For the text-containing cell, return its midpoint in (x, y) coordinate format. 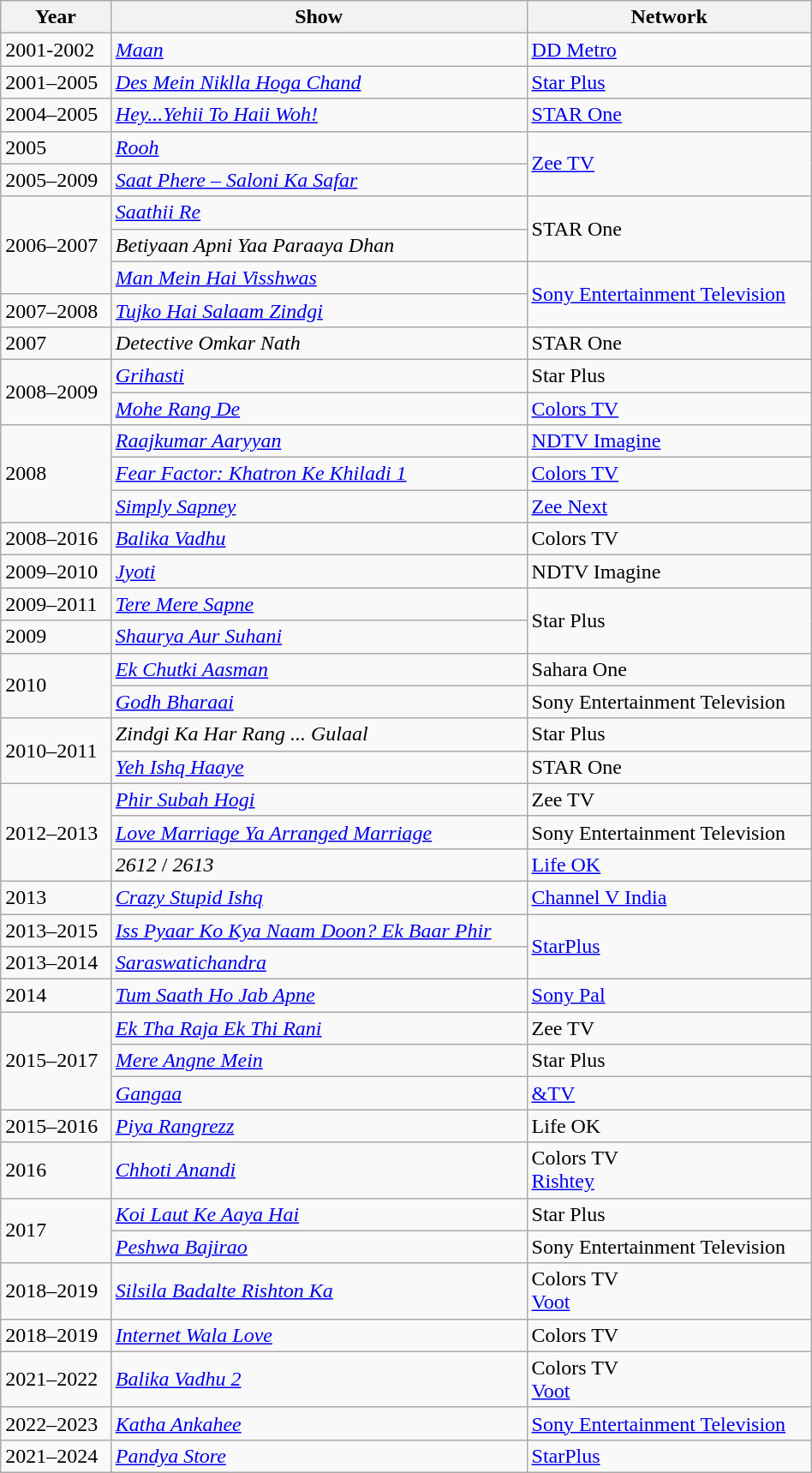
Katha Ankahee (319, 1423)
Rooh (319, 147)
Grihasti (319, 375)
2015–2017 (57, 1061)
2021–2024 (57, 1456)
2017 (57, 1230)
2014 (57, 996)
Pandya Store (319, 1456)
DD Metro (669, 50)
2007–2008 (57, 310)
2009 (57, 637)
Sony Pal (669, 996)
2009–2010 (57, 572)
2021–2022 (57, 1380)
Godh Bharaai (319, 702)
2007 (57, 343)
Tere Mere Sapne (319, 604)
Iss Pyaar Ko Kya Naam Doon? Ek Baar Phir (319, 930)
Saat Phere – Saloni Ka Safar (319, 180)
Des Mein Niklla Hoga Chand (319, 82)
Gangaa (319, 1093)
Piya Rangrezz (319, 1126)
2005–2009 (57, 180)
Internet Wala Love (319, 1335)
2015–2016 (57, 1126)
Sahara One (669, 669)
2008–2009 (57, 392)
Ek Chutki Aasman (319, 669)
2008–2016 (57, 539)
Peshwa Bajirao (319, 1247)
Chhoti Anandi (319, 1171)
Hey...Yehii To Haii Woh! (319, 115)
Tujko Hai Salaam Zindgi (319, 310)
Balika Vadhu 2 (319, 1380)
Zee Next (669, 506)
2013–2015 (57, 930)
2001-2002 (57, 50)
Silsila Badalte Rishton Ka (319, 1290)
Shaurya Aur Suhani (319, 637)
Show (319, 17)
Zindgi Ka Har Rang ... Gulaal (319, 734)
2008 (57, 474)
Phir Subah Hogi (319, 799)
Colors TVRishtey (669, 1171)
Crazy Stupid Ishq (319, 897)
Network (669, 17)
Saathii Re (319, 213)
Betiyaan Apni Yaa Paraaya Dhan (319, 245)
2010–2011 (57, 751)
Yeh Ishq Haaye (319, 767)
2612 / 2613 (319, 865)
&TV (669, 1093)
2022–2023 (57, 1423)
2004–2005 (57, 115)
Mere Angne Mein (319, 1061)
Year (57, 17)
2006–2007 (57, 245)
2012–2013 (57, 832)
Koi Laut Ke Aaya Hai (319, 1214)
Tum Saath Ho Jab Apne (319, 996)
Raajkumar Aaryyan (319, 441)
Detective Omkar Nath (319, 343)
Simply Sapney (319, 506)
Jyoti (319, 572)
2016 (57, 1171)
2010 (57, 686)
2013–2014 (57, 963)
Mohe Rang De (319, 409)
Fear Factor: Khatron Ke Khiladi 1 (319, 474)
2009–2011 (57, 604)
Love Marriage Ya Arranged Marriage (319, 832)
Man Mein Hai Visshwas (319, 278)
Saraswatichandra (319, 963)
2005 (57, 147)
Maan (319, 50)
2001–2005 (57, 82)
2013 (57, 897)
Channel V India (669, 897)
Balika Vadhu (319, 539)
Ek Tha Raja Ek Thi Rani (319, 1028)
